For the text-containing cell, return its midpoint in [x, y] coordinate format. 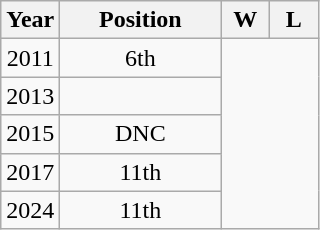
2015 [30, 134]
Year [30, 20]
2017 [30, 172]
W [246, 20]
DNC [140, 134]
2011 [30, 58]
2024 [30, 210]
L [294, 20]
6th [140, 58]
Position [140, 20]
2013 [30, 96]
